Return (X, Y) of the center of cell containing provided text 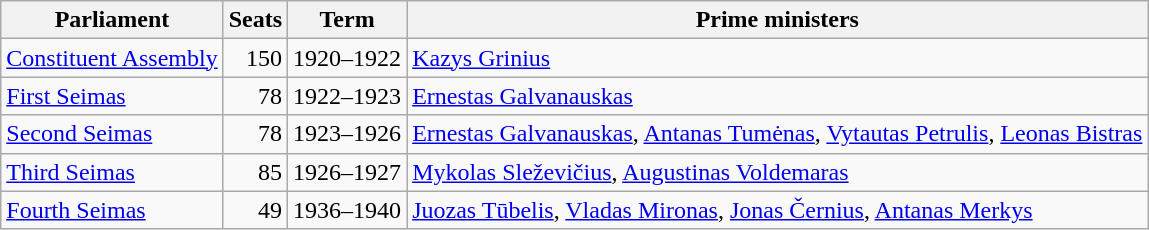
Juozas Tūbelis, Vladas Mironas, Jonas Černius, Antanas Merkys (778, 210)
1920–1922 (348, 58)
Constituent Assembly (112, 58)
Prime ministers (778, 20)
Seats (255, 20)
85 (255, 172)
Mykolas Sleževičius, Augustinas Voldemaras (778, 172)
Fourth Seimas (112, 210)
1936–1940 (348, 210)
Term (348, 20)
First Seimas (112, 96)
Ernestas Galvanauskas (778, 96)
150 (255, 58)
49 (255, 210)
Kazys Grinius (778, 58)
1926–1927 (348, 172)
1922–1923 (348, 96)
Parliament (112, 20)
Third Seimas (112, 172)
Ernestas Galvanauskas, Antanas Tumėnas, Vytautas Petrulis, Leonas Bistras (778, 134)
1923–1926 (348, 134)
Second Seimas (112, 134)
